Locate the cell with the specified text and output its (X, Y) center coordinate. 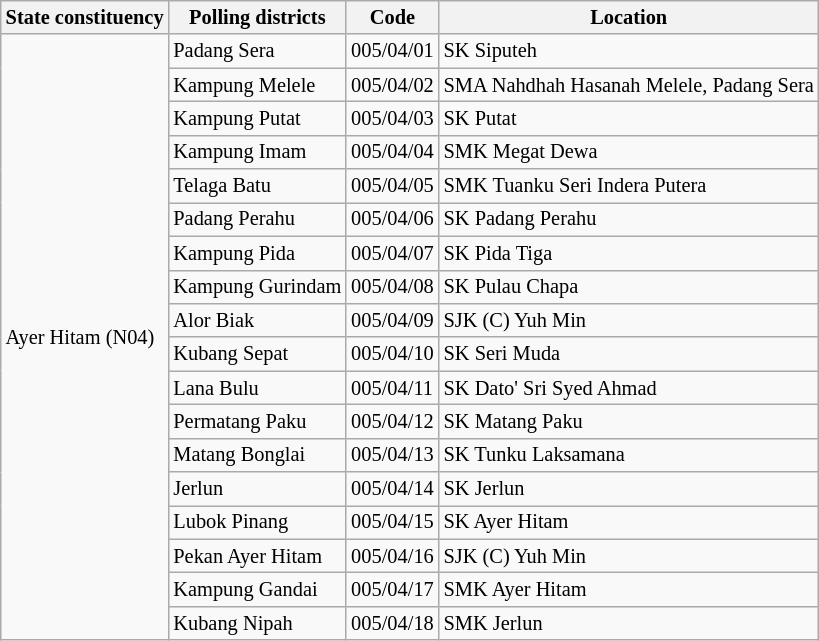
Lana Bulu (257, 388)
SK Siputeh (629, 51)
Polling districts (257, 17)
SK Pulau Chapa (629, 287)
SK Ayer Hitam (629, 522)
Jerlun (257, 489)
Alor Biak (257, 320)
SMK Megat Dewa (629, 152)
005/04/03 (392, 118)
Kampung Melele (257, 85)
Code (392, 17)
Matang Bonglai (257, 455)
Kampung Putat (257, 118)
005/04/14 (392, 489)
005/04/08 (392, 287)
Kampung Imam (257, 152)
Pekan Ayer Hitam (257, 556)
Kampung Gurindam (257, 287)
SK Matang Paku (629, 421)
005/04/04 (392, 152)
Kubang Nipah (257, 623)
005/04/05 (392, 186)
SMK Tuanku Seri Indera Putera (629, 186)
005/04/17 (392, 589)
Lubok Pinang (257, 522)
SMK Ayer Hitam (629, 589)
SK Padang Perahu (629, 219)
SMA Nahdhah Hasanah Melele, Padang Sera (629, 85)
SK Seri Muda (629, 354)
005/04/09 (392, 320)
Kubang Sepat (257, 354)
005/04/11 (392, 388)
Telaga Batu (257, 186)
Padang Perahu (257, 219)
State constituency (85, 17)
Kampung Pida (257, 253)
005/04/06 (392, 219)
005/04/15 (392, 522)
005/04/13 (392, 455)
005/04/07 (392, 253)
005/04/18 (392, 623)
005/04/10 (392, 354)
005/04/02 (392, 85)
SK Pida Tiga (629, 253)
005/04/12 (392, 421)
SK Putat (629, 118)
005/04/01 (392, 51)
SK Tunku Laksamana (629, 455)
Padang Sera (257, 51)
SK Dato' Sri Syed Ahmad (629, 388)
Kampung Gandai (257, 589)
005/04/16 (392, 556)
Ayer Hitam (N04) (85, 337)
Permatang Paku (257, 421)
Location (629, 17)
SK Jerlun (629, 489)
SMK Jerlun (629, 623)
